Return the (x, y) coordinate for the center point of the cell that contains the specified text.  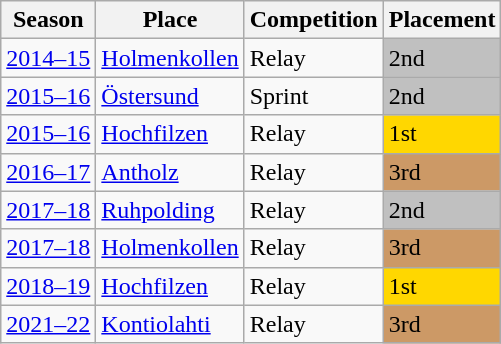
2016–17 (48, 172)
2018–19 (48, 286)
2014–15 (48, 58)
Östersund (170, 96)
Kontiolahti (170, 324)
Season (48, 20)
Sprint (314, 96)
2021–22 (48, 324)
Placement (442, 20)
Antholz (170, 172)
Place (170, 20)
Ruhpolding (170, 210)
Competition (314, 20)
